Output the (x, y) coordinate of the center of the cell containing the given text.  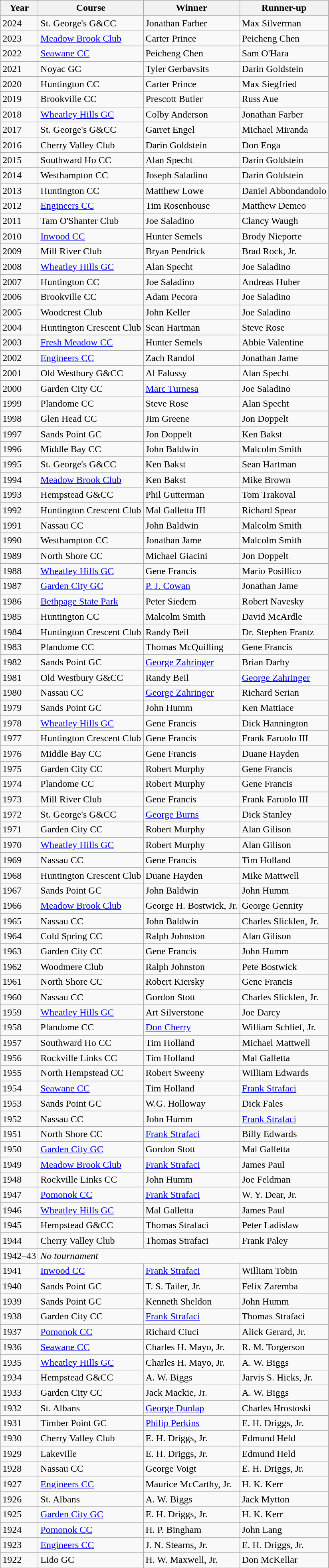
Robert Navesky (284, 601)
Dick Hannington (284, 723)
2016 (19, 145)
Philip Perkins (192, 1423)
1927 (19, 1484)
Don Cherry (192, 1027)
1934 (19, 1377)
Art Silverstone (192, 1012)
1961 (19, 982)
1935 (19, 1362)
Robert Sweeny (192, 1073)
1931 (19, 1423)
Jack Mackie, Jr. (192, 1392)
2017 (19, 130)
1953 (19, 1103)
Matthew Demeo (284, 206)
2002 (19, 358)
Kenneth Sheldon (192, 1301)
2010 (19, 236)
Max Siegfried (284, 84)
2011 (19, 221)
1964 (19, 936)
John Lang (284, 1530)
Runner-up (284, 8)
Michael Miranda (284, 130)
1962 (19, 967)
Tam O'Shanter Club (91, 221)
Jarvis S. Hicks, Jr. (284, 1377)
Michael Mattwell (284, 1043)
1994 (19, 480)
1985 (19, 616)
Clancy Waugh (284, 221)
Dr. Stephen Frantz (284, 632)
George H. Bostwick, Jr. (192, 906)
1956 (19, 1058)
1923 (19, 1545)
John Keller (192, 312)
1958 (19, 1027)
1969 (19, 860)
1975 (19, 769)
2004 (19, 327)
Dick Stanley (284, 814)
1933 (19, 1392)
Lakeville (91, 1454)
1968 (19, 875)
2001 (19, 373)
Jim Greene (192, 419)
Woodcrest Club (91, 312)
Marc Turnesa (192, 388)
1980 (19, 693)
David McArdle (284, 616)
Daniel Abbondandolo (284, 191)
Bryan Pendrick (192, 251)
Zach Randol (192, 358)
2024 (19, 23)
1940 (19, 1286)
H. P. Bingham (192, 1530)
1941 (19, 1271)
1995 (19, 465)
Peter Ladislaw (284, 1225)
1937 (19, 1332)
1981 (19, 678)
1966 (19, 906)
Brody Nieporte (284, 236)
2020 (19, 84)
1954 (19, 1088)
1957 (19, 1043)
2012 (19, 206)
1972 (19, 814)
Phil Gutterman (192, 495)
1963 (19, 952)
R. M. Torgerson (284, 1347)
Joe Feldman (284, 1180)
1949 (19, 1165)
1950 (19, 1149)
Garret Engel (192, 130)
George Burns (192, 814)
Glen Head CC (91, 419)
Joseph Saladino (192, 175)
Matthew Lowe (192, 191)
W.G. Holloway (192, 1103)
Alick Gerard, Jr. (284, 1332)
1982 (19, 662)
Brian Darby (284, 662)
Year (19, 8)
George Gennity (284, 906)
1989 (19, 556)
Joe Darcy (284, 1012)
1991 (19, 525)
1959 (19, 1012)
Richard Spear (284, 510)
1978 (19, 723)
Lido GC (91, 1560)
Michael Giacini (192, 556)
2023 (19, 38)
Jack Mytton (284, 1499)
Winner (192, 8)
1930 (19, 1438)
1948 (19, 1180)
Mal Galletta III (192, 510)
Al Falussy (192, 373)
1939 (19, 1301)
1952 (19, 1119)
Tim Rosenhouse (192, 206)
George Voigt (192, 1469)
1965 (19, 921)
1955 (19, 1073)
2006 (19, 297)
Russ Aue (284, 99)
1974 (19, 784)
Tom Trakoval (284, 495)
1986 (19, 601)
Mike Brown (284, 480)
1967 (19, 890)
1983 (19, 647)
1928 (19, 1469)
Dick Fales (284, 1103)
2009 (19, 251)
Mike Mattwell (284, 875)
2022 (19, 54)
William Schlief, Jr. (284, 1027)
2014 (19, 175)
2007 (19, 282)
1932 (19, 1408)
1984 (19, 632)
1996 (19, 449)
1979 (19, 708)
2018 (19, 114)
Don Enga (284, 145)
1990 (19, 541)
Richard Ciuci (192, 1332)
2013 (19, 191)
Ken Mattiace (284, 708)
Course (91, 8)
2008 (19, 267)
1988 (19, 571)
Adam Pecora (192, 297)
1942–43 (19, 1256)
2000 (19, 388)
1945 (19, 1225)
1929 (19, 1454)
Thomas McQuilling (192, 647)
2005 (19, 312)
1926 (19, 1499)
Fresh Meadow CC (91, 343)
1971 (19, 830)
George Dunlap (192, 1408)
Maurice McCarthy, Jr. (192, 1484)
P. J. Cowan (192, 586)
1960 (19, 997)
1973 (19, 799)
2021 (19, 69)
Charles Hrostoski (284, 1408)
1922 (19, 1560)
1992 (19, 510)
Colby Anderson (192, 114)
J. N. Stearns, Jr. (192, 1545)
Richard Serian (284, 693)
Don McKellar (284, 1560)
2019 (19, 99)
No tournament (184, 1256)
Noyac GC (91, 69)
1976 (19, 754)
1993 (19, 495)
T. S. Tailer, Jr. (192, 1286)
1947 (19, 1195)
1987 (19, 586)
1938 (19, 1317)
1997 (19, 434)
Robert Kiersky (192, 982)
Frank Paley (284, 1241)
2015 (19, 160)
Timber Point GC (91, 1423)
William Edwards (284, 1073)
1998 (19, 419)
Max Silverman (284, 23)
1946 (19, 1210)
Tyler Gerbavsits (192, 69)
Cold Spring CC (91, 936)
W. Y. Dear, Jr. (284, 1195)
Bethpage State Park (91, 601)
1925 (19, 1514)
Mario Posillico (284, 571)
Sam O'Hara (284, 54)
1977 (19, 738)
1936 (19, 1347)
North Hempstead CC (91, 1073)
1970 (19, 845)
Pete Bostwick (284, 967)
Peter Siedem (192, 601)
Brad Rock, Jr. (284, 251)
Felix Zaremba (284, 1286)
1944 (19, 1241)
William Tobin (284, 1271)
Billy Edwards (284, 1134)
1999 (19, 403)
Woodmere Club (91, 967)
1924 (19, 1530)
Prescott Butler (192, 99)
Andreas Huber (284, 282)
H. W. Maxwell, Jr. (192, 1560)
Abbie Valentine (284, 343)
2003 (19, 343)
1951 (19, 1134)
